Identify which cell holds the provided text, then report its [x, y] central coordinate. 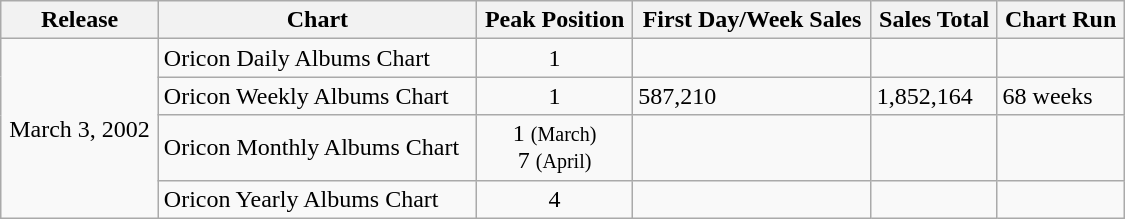
Peak Position [555, 20]
Oricon Daily Albums Chart [317, 58]
March 3, 2002 [80, 128]
Chart Run [1060, 20]
587,210 [752, 96]
Oricon Weekly Albums Chart [317, 96]
First Day/Week Sales [752, 20]
Sales Total [934, 20]
68 weeks [1060, 96]
4 [555, 199]
1,852,164 [934, 96]
Release [80, 20]
Oricon Monthly Albums Chart [317, 148]
1 (March)7 (April) [555, 148]
Oricon Yearly Albums Chart [317, 199]
Chart [317, 20]
